Identify which cell holds the provided text, then report its [X, Y] central coordinate. 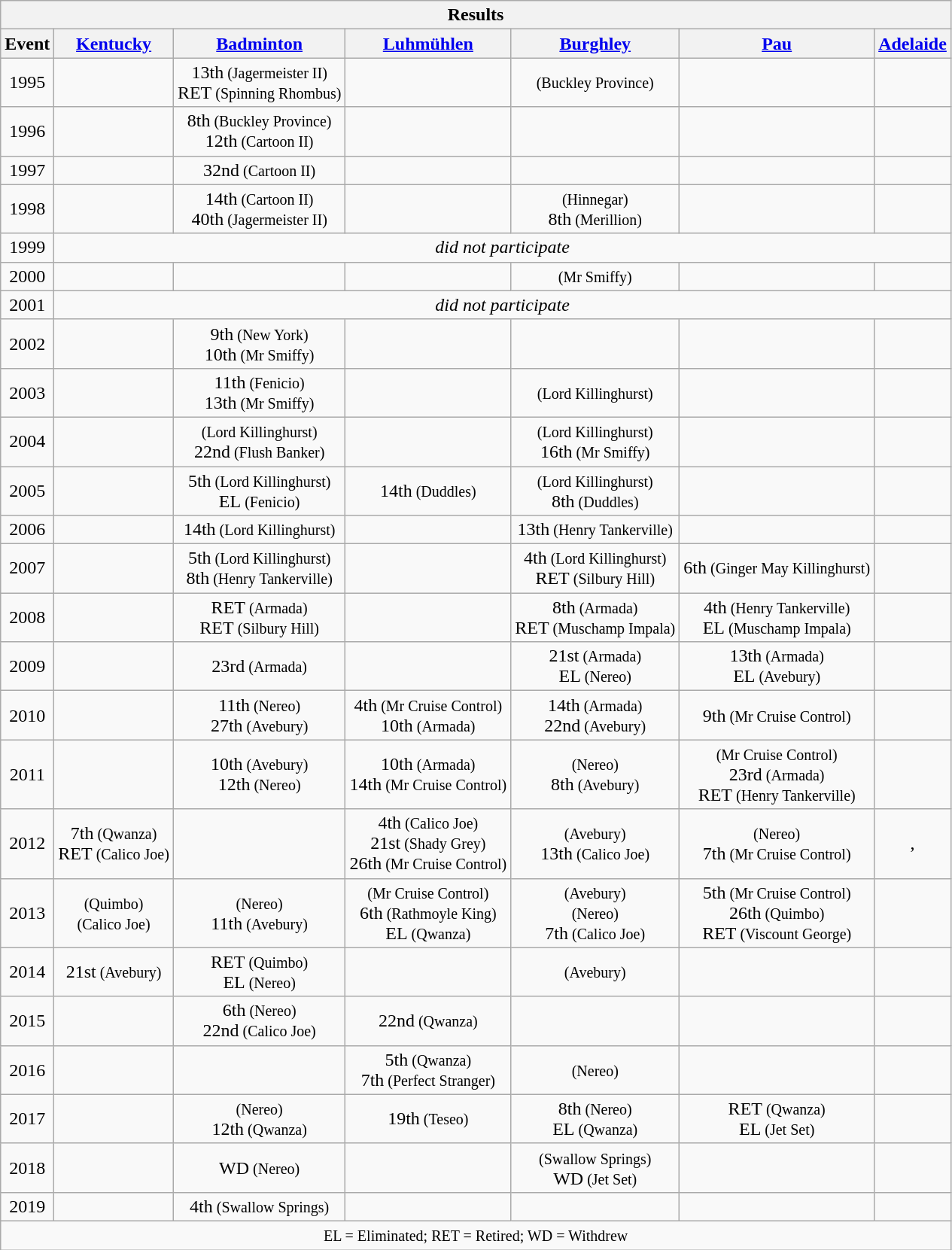
6th (Ginger May Killinghurst) [777, 569]
WD (Nereo) [259, 1168]
(Lord Killinghurst)8th (Duddles) [595, 491]
(Avebury) [595, 972]
2012 [27, 844]
13th (Henry Tankerville) [595, 530]
2018 [27, 1168]
2009 [27, 667]
2019 [27, 1206]
4th (Mr Cruise Control)10th (Armada) [428, 715]
5th (Qwanza)7th (Perfect Stranger) [428, 1070]
23rd (Armada) [259, 667]
2014 [27, 972]
11th (Fenicio)13th (Mr Smiffy) [259, 393]
4th (Calico Joe)21st (Shady Grey)26th (Mr Cruise Control) [428, 844]
2010 [27, 715]
(Avebury) (Nereo)7th (Calico Joe) [595, 913]
2001 [27, 305]
7th (Qwanza)RET (Calico Joe) [114, 844]
Pau [777, 44]
(Nereo)12th (Qwanza) [259, 1118]
6th (Nereo)22nd (Calico Joe) [259, 1020]
(Mr Cruise Control)23rd (Armada)RET (Henry Tankerville) [777, 774]
(Quimbo) (Calico Joe) [114, 913]
(Mr Smiffy) [595, 276]
32nd (Cartoon II) [259, 170]
11th (Nereo)27th (Avebury) [259, 715]
1999 [27, 248]
(Avebury)13th (Calico Joe) [595, 844]
(Hinnegar)8th (Merillion) [595, 209]
(Buckley Province) [595, 83]
2008 [27, 617]
14th (Duddles) [428, 491]
2005 [27, 491]
(Nereo)11th (Avebury) [259, 913]
4th (Swallow Springs) [259, 1206]
2011 [27, 774]
19th (Teseo) [428, 1118]
8th (Armada)RET (Muschamp Impala) [595, 617]
14th (Lord Killinghurst) [259, 530]
2006 [27, 530]
(Lord Killinghurst)22nd (Flush Banker) [259, 441]
RET (Qwanza)EL (Jet Set) [777, 1118]
22nd (Qwanza) [428, 1020]
(Swallow Springs)WD (Jet Set) [595, 1168]
RET (Armada)RET (Silbury Hill) [259, 617]
4th (Henry Tankerville)EL (Muschamp Impala) [777, 617]
1997 [27, 170]
(Nereo)8th (Avebury) [595, 774]
(Nereo)7th (Mr Cruise Control) [777, 844]
10th (Avebury)12th (Nereo) [259, 774]
1996 [27, 131]
(Lord Killinghurst)16th (Mr Smiffy) [595, 441]
Burghley [595, 44]
5th (Mr Cruise Control)26th (Quimbo)RET (Viscount George) [777, 913]
Badminton [259, 44]
9th (Mr Cruise Control) [777, 715]
, [913, 844]
21st (Armada)EL (Nereo) [595, 667]
14th (Cartoon II)40th (Jagermeister II) [259, 209]
Kentucky [114, 44]
21st (Avebury) [114, 972]
EL = Eliminated; RET = Retired; WD = Withdrew [476, 1235]
2017 [27, 1118]
2013 [27, 913]
2015 [27, 1020]
2007 [27, 569]
5th (Lord Killinghurst)EL (Fenicio) [259, 491]
13th (Armada)EL (Avebury) [777, 667]
10th (Armada)14th (Mr Cruise Control) [428, 774]
2000 [27, 276]
Results [476, 15]
2016 [27, 1070]
9th (New York)10th (Mr Smiffy) [259, 343]
8th (Buckley Province)12th (Cartoon II) [259, 131]
5th (Lord Killinghurst)8th (Henry Tankerville) [259, 569]
14th (Armada)22nd (Avebury) [595, 715]
13th (Jagermeister II)RET (Spinning Rhombus) [259, 83]
RET (Quimbo)EL (Nereo) [259, 972]
2002 [27, 343]
8th (Nereo)EL (Qwanza) [595, 1118]
2004 [27, 441]
2003 [27, 393]
4th (Lord Killinghurst)RET (Silbury Hill) [595, 569]
Adelaide [913, 44]
Event [27, 44]
(Lord Killinghurst) [595, 393]
1995 [27, 83]
Luhmühlen [428, 44]
(Mr Cruise Control)6th (Rathmoyle King)EL (Qwanza) [428, 913]
(Nereo) [595, 1070]
1998 [27, 209]
